Locate the cell with the specified text and output its [x, y] center coordinate. 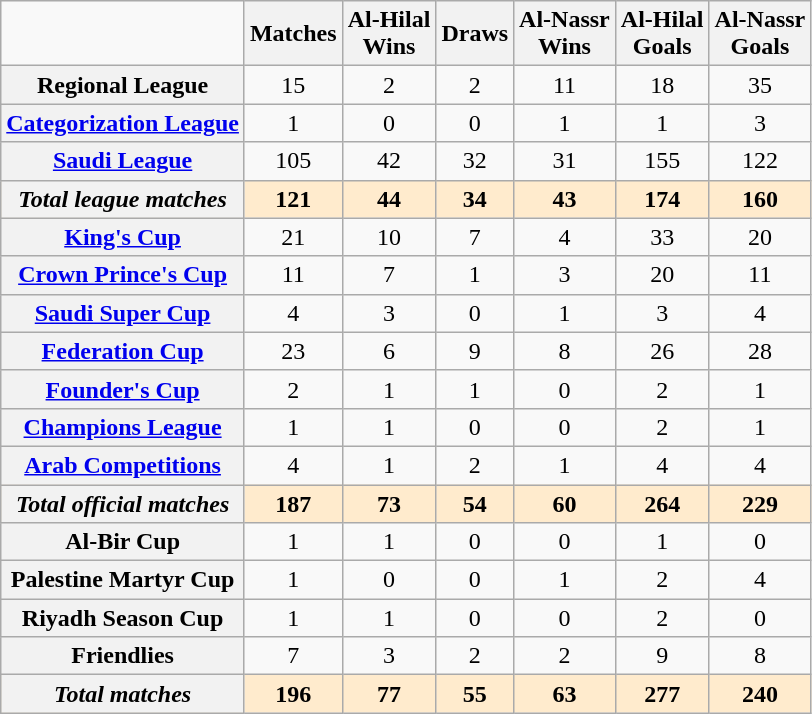
155 [662, 161]
Total matches [123, 694]
Saudi Super Cup [123, 313]
King's Cup [123, 237]
264 [662, 503]
187 [293, 503]
21 [293, 237]
31 [565, 161]
26 [662, 351]
Al-HilalWins [389, 34]
60 [565, 503]
105 [293, 161]
229 [760, 503]
35 [760, 85]
196 [293, 694]
28 [760, 351]
Total league matches [123, 199]
54 [475, 503]
Federation Cup [123, 351]
Friendlies [123, 656]
Al-NassrGoals [760, 34]
Al-NassrWins [565, 34]
63 [565, 694]
Total official matches [123, 503]
Founder's Cup [123, 389]
Palestine Martyr Cup [123, 580]
23 [293, 351]
10 [389, 237]
Crown Prince's Cup [123, 275]
15 [293, 85]
32 [475, 161]
Riyadh Season Cup [123, 618]
174 [662, 199]
121 [293, 199]
277 [662, 694]
122 [760, 161]
Al-Bir Cup [123, 542]
240 [760, 694]
Arab Competitions [123, 465]
Regional League [123, 85]
Saudi League [123, 161]
6 [389, 351]
Matches [293, 34]
Categorization League [123, 123]
Draws [475, 34]
Al-HilalGoals [662, 34]
44 [389, 199]
55 [475, 694]
160 [760, 199]
33 [662, 237]
43 [565, 199]
42 [389, 161]
77 [389, 694]
Champions League [123, 427]
18 [662, 85]
34 [475, 199]
73 [389, 503]
